Extract the (x, y) coordinate from the center of the cell holding the provided text.  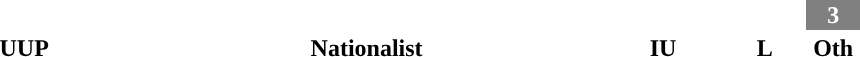
2 (764, 15)
9 (366, 15)
